Search for the cell housing the specified text and yield its [x, y] center coordinate. 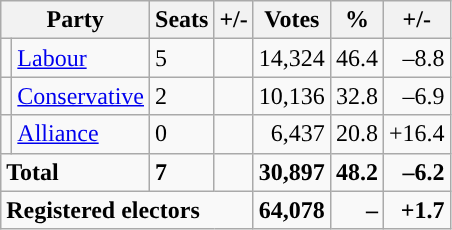
32.8 [356, 96]
10,136 [292, 96]
64,078 [292, 210]
0 [182, 134]
5 [182, 58]
+1.7 [416, 210]
7 [182, 172]
Votes [292, 20]
6,437 [292, 134]
Conservative [81, 96]
46.4 [356, 58]
Party [76, 20]
–6.2 [416, 172]
–6.9 [416, 96]
% [356, 20]
2 [182, 96]
Alliance [81, 134]
+16.4 [416, 134]
14,324 [292, 58]
Labour [81, 58]
20.8 [356, 134]
Seats [182, 20]
Registered electors [128, 210]
– [356, 210]
30,897 [292, 172]
48.2 [356, 172]
Total [76, 172]
–8.8 [416, 58]
